Pinpoint the cell where the given text exists, returning its (X, Y) midpoint coordinate. 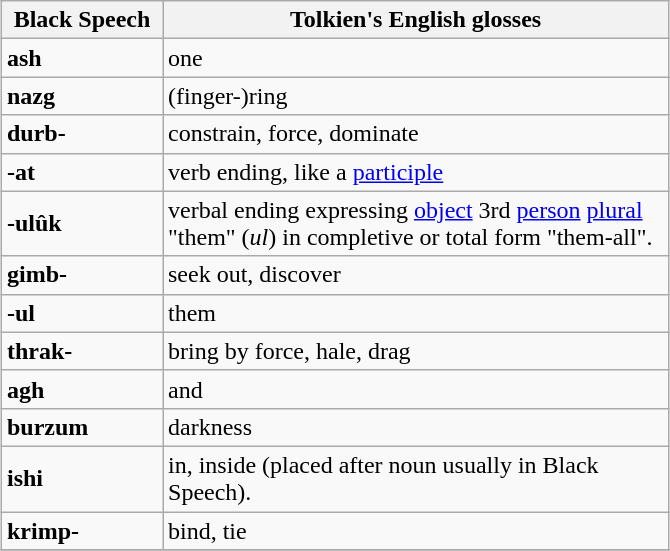
one (415, 58)
verb ending, like a participle (415, 172)
thrak- (82, 351)
seek out, discover (415, 275)
-at (82, 172)
verbal ending expressing object 3rd person plural "them" (ul) in completive or total form "them-all". (415, 224)
krimp- (82, 531)
constrain, force, dominate (415, 134)
darkness (415, 427)
them (415, 313)
-ul (82, 313)
durb- (82, 134)
agh (82, 389)
ash (82, 58)
Black Speech (82, 20)
gimb- (82, 275)
Tolkien's English glosses (415, 20)
and (415, 389)
(finger-)ring (415, 96)
bring by force, hale, drag (415, 351)
nazg (82, 96)
in, inside (placed after noun usually in Black Speech). (415, 478)
bind, tie (415, 531)
ishi (82, 478)
burzum (82, 427)
-ulûk (82, 224)
